Output the [x, y] coordinate of the center of the cell containing the given text.  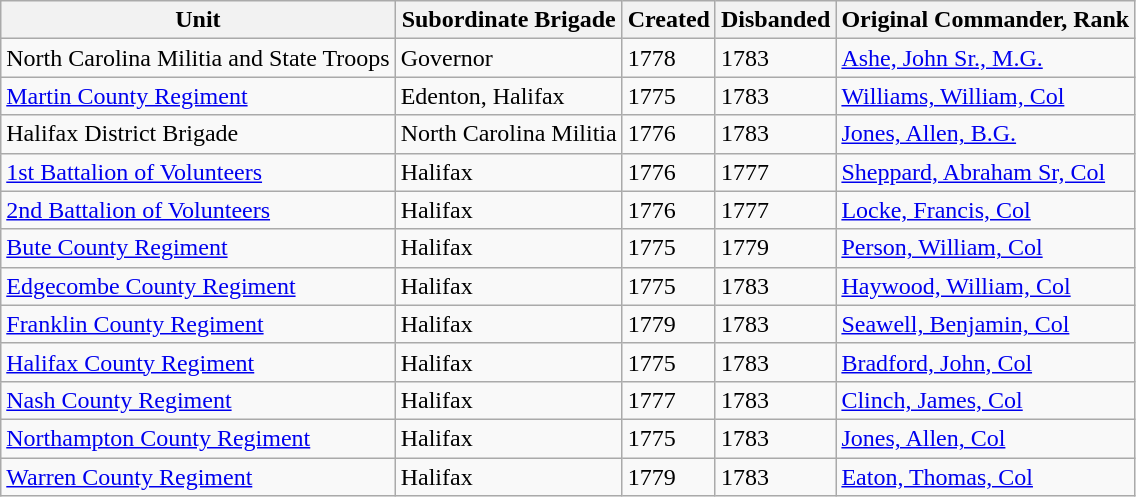
Edgecombe County Regiment [198, 286]
Northampton County Regiment [198, 438]
Locke, Francis, Col [986, 210]
2nd Battalion of Volunteers [198, 210]
Jones, Allen, B.G. [986, 134]
Created [668, 20]
Jones, Allen, Col [986, 438]
Bradford, John, Col [986, 362]
Edenton, Halifax [508, 96]
Williams, William, Col [986, 96]
North Carolina Militia [508, 134]
Seawell, Benjamin, Col [986, 324]
Bute County Regiment [198, 248]
1778 [668, 58]
Subordinate Brigade [508, 20]
Disbanded [775, 20]
Franklin County Regiment [198, 324]
Governor [508, 58]
1st Battalion of Volunteers [198, 172]
North Carolina Militia and State Troops [198, 58]
Halifax District Brigade [198, 134]
Ashe, John Sr., M.G. [986, 58]
Person, William, Col [986, 248]
Martin County Regiment [198, 96]
Original Commander, Rank [986, 20]
Unit [198, 20]
Clinch, James, Col [986, 400]
Warren County Regiment [198, 477]
Nash County Regiment [198, 400]
Sheppard, Abraham Sr, Col [986, 172]
Haywood, William, Col [986, 286]
Halifax County Regiment [198, 362]
Eaton, Thomas, Col [986, 477]
